Extract the [X, Y] coordinate from the center of the cell holding the provided text.  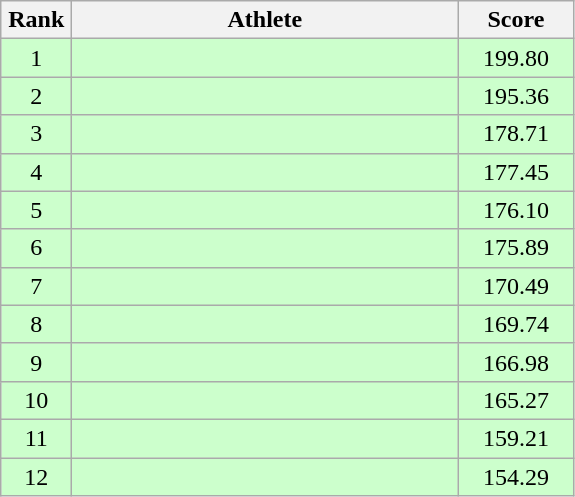
11 [36, 438]
195.36 [516, 96]
176.10 [516, 210]
170.49 [516, 286]
169.74 [516, 324]
178.71 [516, 134]
159.21 [516, 438]
7 [36, 286]
5 [36, 210]
8 [36, 324]
Athlete [265, 20]
3 [36, 134]
10 [36, 400]
199.80 [516, 58]
177.45 [516, 172]
12 [36, 477]
6 [36, 248]
4 [36, 172]
Score [516, 20]
165.27 [516, 400]
Rank [36, 20]
154.29 [516, 477]
1 [36, 58]
9 [36, 362]
2 [36, 96]
166.98 [516, 362]
175.89 [516, 248]
